Return (x, y) of the center of cell containing provided text 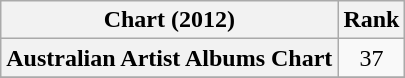
Rank (372, 20)
Australian Artist Albums Chart (170, 58)
Chart (2012) (170, 20)
37 (372, 58)
